Capture the cell that displays the provided text and extract its (x, y) central coordinate. 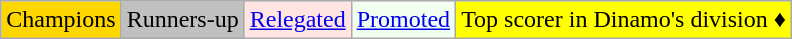
Champions (61, 20)
Runners-up (182, 20)
Promoted (403, 20)
Relegated (298, 20)
Top scorer in Dinamo's division ♦ (624, 20)
